Scan for the cell matching the given text and deliver its (x, y) coordinate at center. 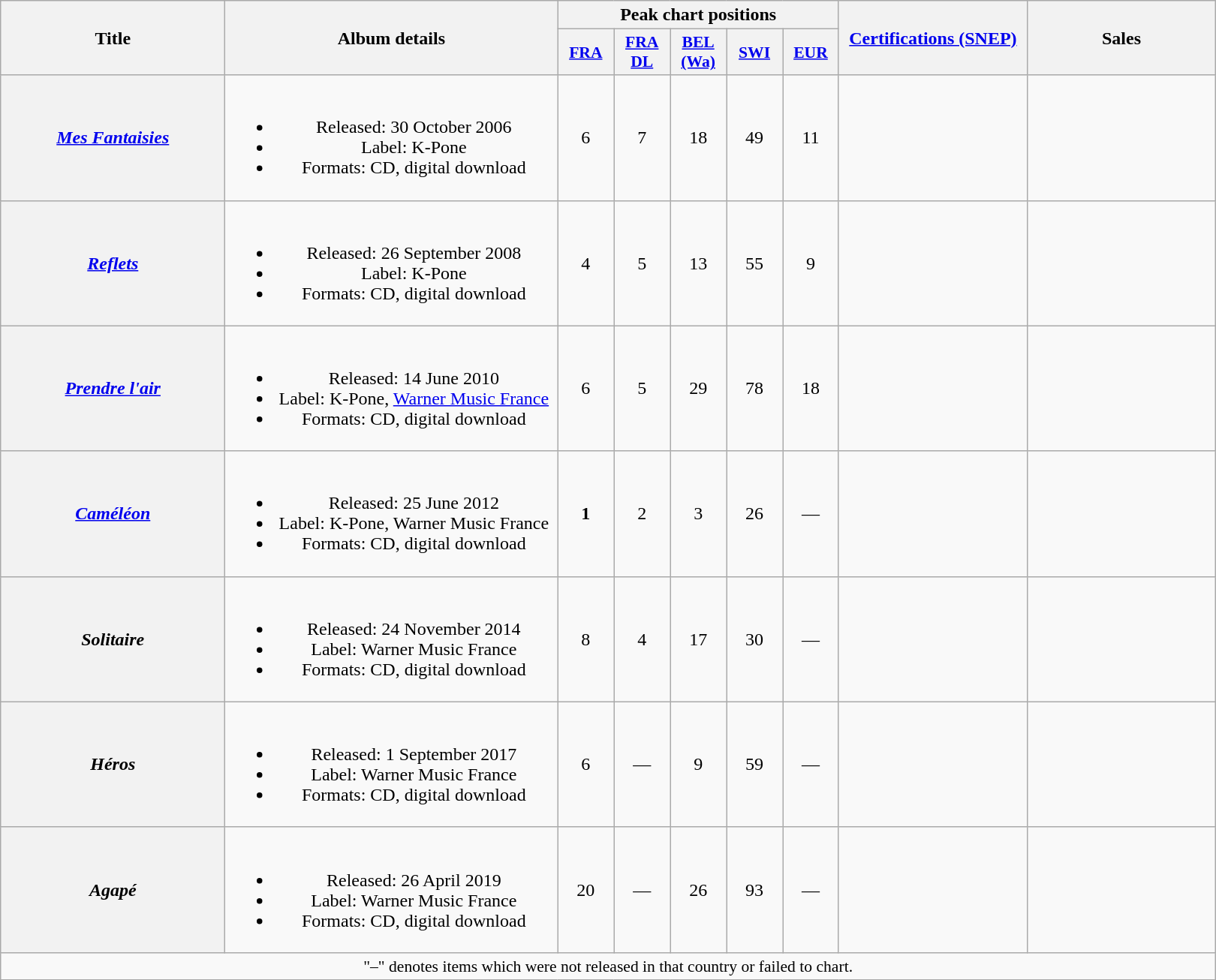
3 (698, 513)
Released: 26 September 2008Label: K-PoneFormats: CD, digital download (392, 263)
29 (698, 389)
"–" denotes items which were not released in that country or failed to chart. (608, 966)
2 (643, 513)
20 (585, 890)
55 (755, 263)
Released: 1 September 2017Label: Warner Music FranceFormats: CD, digital download (392, 764)
Mes Fantaisies (113, 138)
Released: 25 June 2012Label: K-Pone, Warner Music FranceFormats: CD, digital download (392, 513)
7 (643, 138)
93 (755, 890)
59 (755, 764)
17 (698, 639)
Released: 26 April 2019Label: Warner Music FranceFormats: CD, digital download (392, 890)
30 (755, 639)
Reflets (113, 263)
Certifications (SNEP) (932, 38)
Caméléon (113, 513)
Peak chart positions (698, 15)
11 (811, 138)
Prendre l'air (113, 389)
1 (585, 513)
49 (755, 138)
Solitaire (113, 639)
Title (113, 38)
Released: 24 November 2014Label: Warner Music FranceFormats: CD, digital download (392, 639)
Album details (392, 38)
Sales (1121, 38)
78 (755, 389)
Released: 30 October 2006Label: K-PoneFormats: CD, digital download (392, 138)
Agapé (113, 890)
EUR (811, 53)
SWI (755, 53)
Héros (113, 764)
Released: 14 June 2010Label: K-Pone, Warner Music FranceFormats: CD, digital download (392, 389)
8 (585, 639)
13 (698, 263)
FRA DL (643, 53)
FRA (585, 53)
BEL(Wa) (698, 53)
